Find where the given text appears and provide that cell's center as [x, y] coordinate. 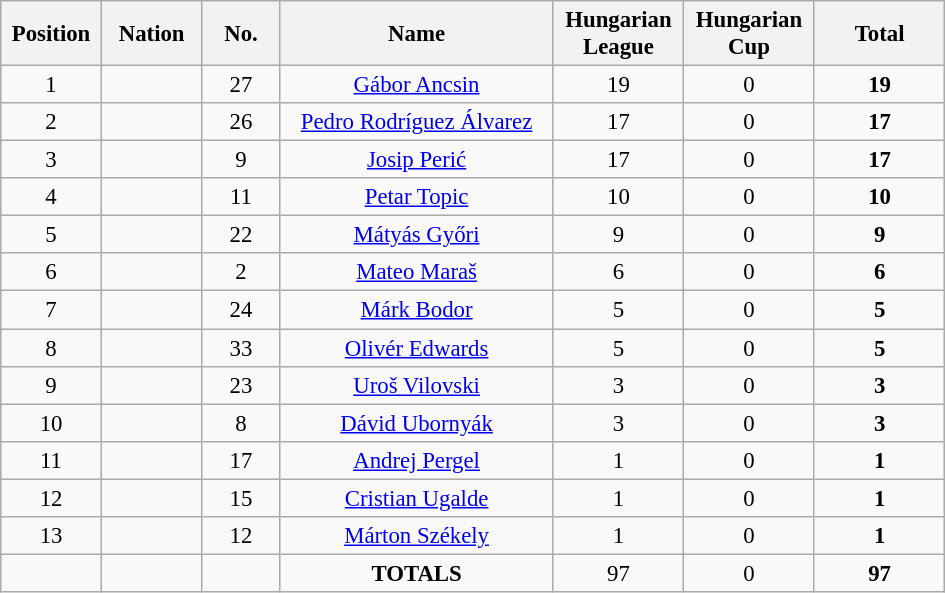
Dávid Ubornyák [416, 423]
Andrej Pergel [416, 460]
No. [241, 34]
26 [241, 122]
15 [241, 498]
Pedro Rodríguez Álvarez [416, 122]
24 [241, 310]
13 [52, 536]
Josip Perić [416, 160]
Hungarian Cup [750, 34]
27 [241, 85]
Name [416, 34]
Mateo Maraš [416, 273]
Nation [152, 34]
Márk Bodor [416, 310]
22 [241, 235]
Petar Topic [416, 197]
TOTALS [416, 573]
Mátyás Győri [416, 235]
Gábor Ancsin [416, 85]
Olivér Edwards [416, 348]
Márton Székely [416, 536]
4 [52, 197]
23 [241, 385]
Total [880, 34]
Position [52, 34]
Uroš Vilovski [416, 385]
Hungarian League [618, 34]
33 [241, 348]
7 [52, 310]
Cristian Ugalde [416, 498]
